Extract the [x, y] coordinate from the center of the cell holding the provided text.  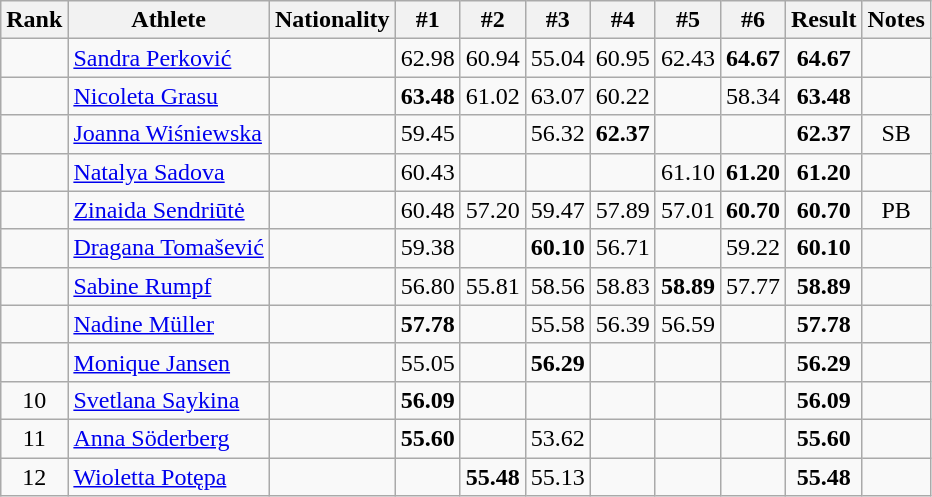
Monique Jansen [169, 362]
Anna Söderberg [169, 438]
Zinaida Sendriūtė [169, 210]
57.77 [752, 286]
#6 [752, 20]
PB [896, 210]
Notes [896, 20]
Result [824, 20]
55.05 [428, 362]
Athlete [169, 20]
#2 [492, 20]
62.43 [688, 58]
Natalya Sadova [169, 172]
62.98 [428, 58]
57.01 [688, 210]
Nicoleta Grasu [169, 96]
11 [34, 438]
56.39 [622, 324]
Svetlana Saykina [169, 400]
Wioletta Potępa [169, 477]
58.56 [558, 286]
61.02 [492, 96]
55.58 [558, 324]
#5 [688, 20]
58.34 [752, 96]
58.83 [622, 286]
SB [896, 134]
60.95 [622, 58]
61.10 [688, 172]
57.20 [492, 210]
Joanna Wiśniewska [169, 134]
60.48 [428, 210]
#3 [558, 20]
55.04 [558, 58]
55.81 [492, 286]
Nationality [332, 20]
59.45 [428, 134]
60.43 [428, 172]
Rank [34, 20]
Dragana Tomašević [169, 248]
57.89 [622, 210]
#4 [622, 20]
53.62 [558, 438]
56.80 [428, 286]
60.94 [492, 58]
12 [34, 477]
55.13 [558, 477]
56.71 [622, 248]
Sandra Perković [169, 58]
60.22 [622, 96]
Sabine Rumpf [169, 286]
10 [34, 400]
56.59 [688, 324]
#1 [428, 20]
59.22 [752, 248]
Nadine Müller [169, 324]
59.38 [428, 248]
59.47 [558, 210]
56.32 [558, 134]
63.07 [558, 96]
